Detect which cell encompasses the target text, then output its (X, Y) center coordinate. 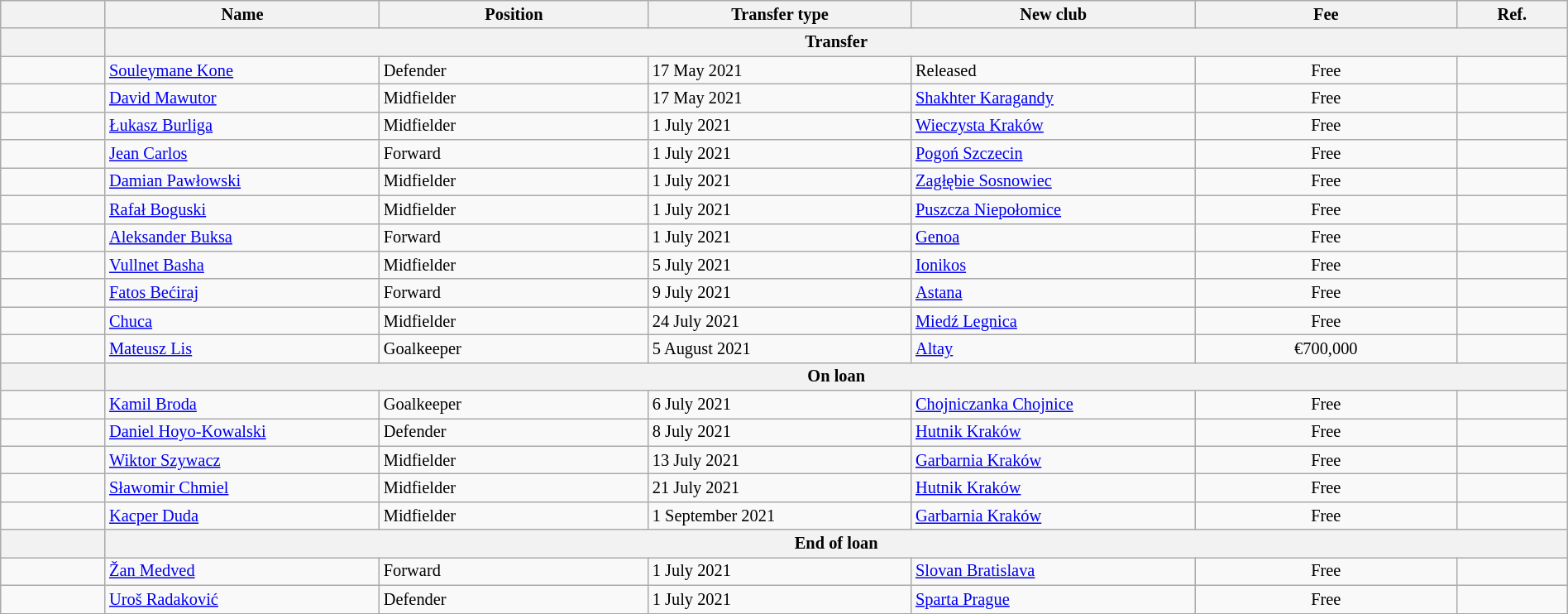
Puszcza Niepołomice (1054, 209)
Žan Medved (242, 571)
Pogoń Szczecin (1054, 154)
5 August 2021 (780, 348)
Slovan Bratislava (1054, 571)
Released (1054, 70)
Name (242, 14)
Łukasz Burliga (242, 126)
Daniel Hoyo-Kowalski (242, 432)
New club (1054, 14)
Vullnet Basha (242, 265)
Aleksander Buksa (242, 237)
Transfer type (780, 14)
Transfer (836, 42)
End of loan (836, 544)
€700,000 (1326, 348)
5 July 2021 (780, 265)
Mateusz Lis (242, 348)
Astana (1054, 293)
Chojniczanka Chojnice (1054, 405)
Uroš Radaković (242, 599)
13 July 2021 (780, 460)
6 July 2021 (780, 405)
Miedź Legnica (1054, 321)
8 July 2021 (780, 432)
Wieczysta Kraków (1054, 126)
9 July 2021 (780, 293)
Fee (1326, 14)
Fatos Bećiraj (242, 293)
21 July 2021 (780, 487)
Kamil Broda (242, 405)
Sławomir Chmiel (242, 487)
Genoa (1054, 237)
Shakhter Karagandy (1054, 98)
David Mawutor (242, 98)
Jean Carlos (242, 154)
Ionikos (1054, 265)
Rafał Boguski (242, 209)
Chuca (242, 321)
Sparta Prague (1054, 599)
Position (514, 14)
24 July 2021 (780, 321)
Altay (1054, 348)
Wiktor Szywacz (242, 460)
Kacper Duda (242, 516)
Souleymane Kone (242, 70)
1 September 2021 (780, 516)
Zagłębie Sosnowiec (1054, 181)
Damian Pawłowski (242, 181)
Ref. (1512, 14)
On loan (836, 377)
